Identify which cell holds the provided text, then report its [x, y] central coordinate. 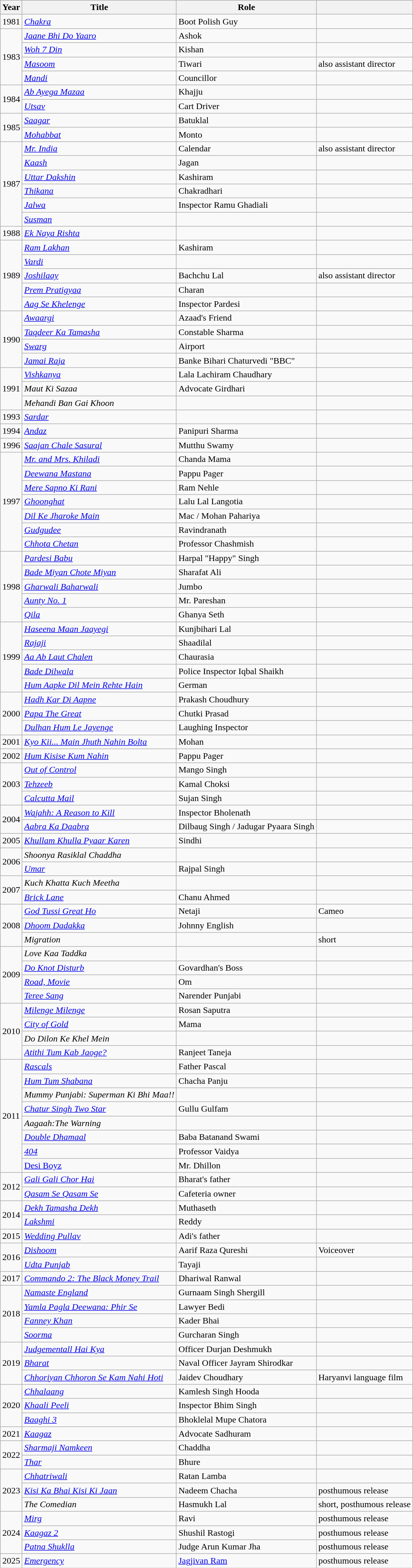
Prakash Choudhury [246, 699]
Aagaah:The Warning [99, 1123]
Udta Punjab [99, 1264]
Vishkanya [99, 374]
Mehandi Ban Gai Khoon [99, 403]
Do Knot Disturb [99, 968]
Cafeteria owner [246, 1194]
1985 [11, 127]
Calendar [246, 148]
Judgementall Hai Kya [99, 1349]
Gurnaam Singh Shergill [246, 1292]
2005 [11, 840]
Bachchu Lal [246, 276]
Laughing Inspector [246, 728]
2022 [11, 1455]
Ram Lakhan [99, 247]
Aarif Raza Qureshi [246, 1250]
Mutthu Swamy [246, 445]
Aunty No. 1 [99, 600]
Bade Miyan Chote Miyan [99, 572]
Migration [99, 939]
Dishoom [99, 1250]
Gurcharan Singh [246, 1335]
Inspector Bhim Singh [246, 1405]
Chaurasia [246, 657]
Banke Bihari Chaturvedi "BBC" [246, 360]
Jagjivan Ram [246, 1561]
2007 [11, 890]
Thikana [99, 191]
Namaste England [99, 1292]
Milenge Milenge [99, 1010]
Inspector Ramu Ghadiali [246, 205]
Dulhan Hum Le Jayenge [99, 728]
Khullam Khulla Pyaar Karen [99, 840]
Muthaseth [246, 1208]
Year [11, 7]
Role [246, 7]
Harpal "Happy" Singh [246, 558]
Atithi Tum Kab Jaoge? [99, 1052]
Mummy Punjabi: Superman Ki Bhi Maa!! [99, 1095]
Govardhan's Boss [246, 968]
Jaidev Choudhary [246, 1377]
2009 [11, 975]
Lala Lachiram Chaudhary [246, 374]
Chhota Chetan [99, 544]
2010 [11, 1031]
Narender Punjabi [246, 996]
Patna Shuklla [99, 1547]
Nadeem Chacha [246, 1490]
Tayaji [246, 1264]
Cameo [364, 911]
1989 [11, 276]
Jamai Raja [99, 360]
Gullu Gulfam [246, 1109]
Hum Aapke Dil Mein Rehte Hain [99, 685]
Prem Pratigyaa [99, 290]
Gali Gali Chor Hai [99, 1180]
Mohan [246, 742]
Chaddha [246, 1448]
2021 [11, 1434]
Bharat's father [246, 1180]
Naval Officer Jayram Shirodkar [246, 1363]
Advocate Sadhuram [246, 1434]
Dil Ke Jharoke Main [99, 516]
2001 [11, 742]
Sharmaji Namkeen [99, 1448]
1997 [11, 502]
Gudgudee [99, 530]
Ranjeet Taneja [246, 1052]
2014 [11, 1215]
Azaad's Friend [246, 318]
2004 [11, 819]
Jagan [246, 163]
Inspector Pardesi [246, 304]
Commando 2: The Black Money Trail [99, 1278]
Baaghi 3 [99, 1420]
Ashok [246, 36]
Fanney Khan [99, 1321]
Chatur Singh Two Star [99, 1109]
Kader Bhai [246, 1321]
Road, Movie [99, 982]
Kunjbihari Lal [246, 629]
Utsav [99, 106]
Kisi Ka Bhai Kisi Ki Jaan [99, 1490]
Desi Boyz [99, 1165]
Professor Chashmish [246, 544]
Rascals [99, 1066]
1996 [11, 445]
2025 [11, 1561]
Father Pascal [246, 1066]
Love Kaa Taddka [99, 954]
Mere Sapno Ki Rani [99, 488]
Bhure [246, 1462]
Do Dilon Ke Khel Mein [99, 1038]
Ratan Lamba [246, 1476]
Kamlesh Singh Hooda [246, 1391]
Uttar Dakshin [99, 177]
Ram Nehle [246, 488]
Yamla Pagla Deewana: Phir Se [99, 1306]
Mr. India [99, 148]
Chakra [99, 22]
Swarg [99, 346]
Wajahh: A Reason to Kill [99, 812]
2006 [11, 862]
Constable Sharma [246, 332]
Gharwali Baharwali [99, 586]
Jaane Bhi Do Yaaro [99, 36]
Bharat [99, 1363]
2024 [11, 1532]
2017 [11, 1278]
Om [246, 982]
Sharafat Ali [246, 572]
Maut Ki Sazaa [99, 388]
Dekh Tamasha Dekh [99, 1208]
Netaji [246, 911]
German [246, 685]
2000 [11, 714]
Khajju [246, 92]
Rosan Saputra [246, 1010]
Kyo Kii... Main Jhuth Nahin Bolta [99, 742]
Mango Singh [246, 770]
Taqdeer Ka Tamasha [99, 332]
Hasmukh Lal [246, 1504]
Batuklal [246, 120]
Bade Dilwala [99, 671]
404 [99, 1151]
Mama [246, 1024]
2019 [11, 1363]
short [364, 939]
Deewana Mastana [99, 473]
Chakradhari [246, 191]
2020 [11, 1405]
Chhoriyan Chhoron Se Kam Nahi Hoti [99, 1377]
Police Inspector Iqbal Shaikh [246, 671]
Ravindranath [246, 530]
Hadh Kar Di Aapne [99, 699]
Qasam Se Qasam Se [99, 1194]
Chanu Ahmed [246, 897]
Ghanya Seth [246, 614]
1990 [11, 339]
2018 [11, 1313]
Rajaji [99, 643]
Joshilaay [99, 276]
Qila [99, 614]
Thar [99, 1462]
Voiceover [364, 1250]
City of Gold [99, 1024]
Rajpal Singh [246, 869]
Khaali Peeli [99, 1405]
Chhatriwali [99, 1476]
Baba Batanand Swami [246, 1137]
Teree Sang [99, 996]
Pardesi Babu [99, 558]
Chhalaang [99, 1391]
Vardi [99, 262]
Boot Polish Guy [246, 22]
Aa Ab Laut Chalen [99, 657]
1991 [11, 388]
Sujan Singh [246, 798]
Lakshmi [99, 1222]
Airport [246, 346]
Ab Ayega Mazaa [99, 92]
Saajan Chale Sasural [99, 445]
Councillor [246, 78]
Kuch Khatta Kuch Meetha [99, 883]
Chutki Prasad [246, 714]
Dilbaug Singh / Jadugar Pyaara Singh [246, 826]
Umar [99, 869]
Double Dhamaal [99, 1137]
Masoom [99, 64]
Officer Durjan Deshmukh [246, 1349]
Mirg [99, 1518]
Shushil Rastogi [246, 1533]
Awaargi [99, 318]
Sardar [99, 417]
Title [99, 7]
Andaz [99, 431]
Aag Se Khelenge [99, 304]
Ek Naya Rishta [99, 233]
Saagar [99, 120]
Inspector Bholenath [246, 812]
Tehzeeb [99, 784]
2011 [11, 1116]
Kamal Choksi [246, 784]
Lalu Lal Langotia [246, 502]
Out of Control [99, 770]
1981 [11, 22]
Mac / Mohan Pahariya [246, 516]
Ghoonghat [99, 502]
Emergency [99, 1561]
Johnny English [246, 925]
Mr. Dhillon [246, 1165]
Jalwa [99, 205]
Chanda Mama [246, 459]
Shoonya Rasiklal Chaddha [99, 854]
2008 [11, 925]
1987 [11, 184]
Monto [246, 134]
Panipuri Sharma [246, 431]
Advocate Girdhari [246, 388]
Reddy [246, 1222]
1983 [11, 57]
1984 [11, 99]
Wedding Pullav [99, 1236]
Sindhi [246, 840]
Tiwari [246, 64]
Hum Tum Shabana [99, 1081]
Dhoom Dadakka [99, 925]
2012 [11, 1187]
1999 [11, 657]
1993 [11, 417]
2023 [11, 1490]
The Comedian [99, 1504]
Chacha Panju [246, 1081]
Shaadilal [246, 643]
Aabra Ka Daabra [99, 826]
Brick Lane [99, 897]
2015 [11, 1236]
Mandi [99, 78]
short, posthumous release [364, 1504]
Mohabbat [99, 134]
Professor Vaidya [246, 1151]
Judge Arun Kumar Jha [246, 1547]
Kaash [99, 163]
Soorma [99, 1335]
Susman [99, 219]
Bhoklelal Mupe Chatora [246, 1420]
Calcutta Mail [99, 798]
Haseena Maan Jaayegi [99, 629]
Charan [246, 290]
Kishan [246, 50]
Woh 7 Din [99, 50]
Adi's father [246, 1236]
Kaagaz 2 [99, 1533]
2003 [11, 784]
Haryanvi language film [364, 1377]
Lawyer Bedi [246, 1306]
Mr. Pareshan [246, 600]
Jumbo [246, 586]
1994 [11, 431]
Cart Driver [246, 106]
2016 [11, 1257]
Dhariwal Ranwal [246, 1278]
Hum Kisise Kum Nahin [99, 756]
2002 [11, 756]
Papa The Great [99, 714]
God Tussi Great Ho [99, 911]
1998 [11, 586]
Ravi [246, 1518]
Mr. and Mrs. Khiladi [99, 459]
Kaagaz [99, 1434]
1988 [11, 233]
